Detect which cell encompasses the target text, then output its [X, Y] center coordinate. 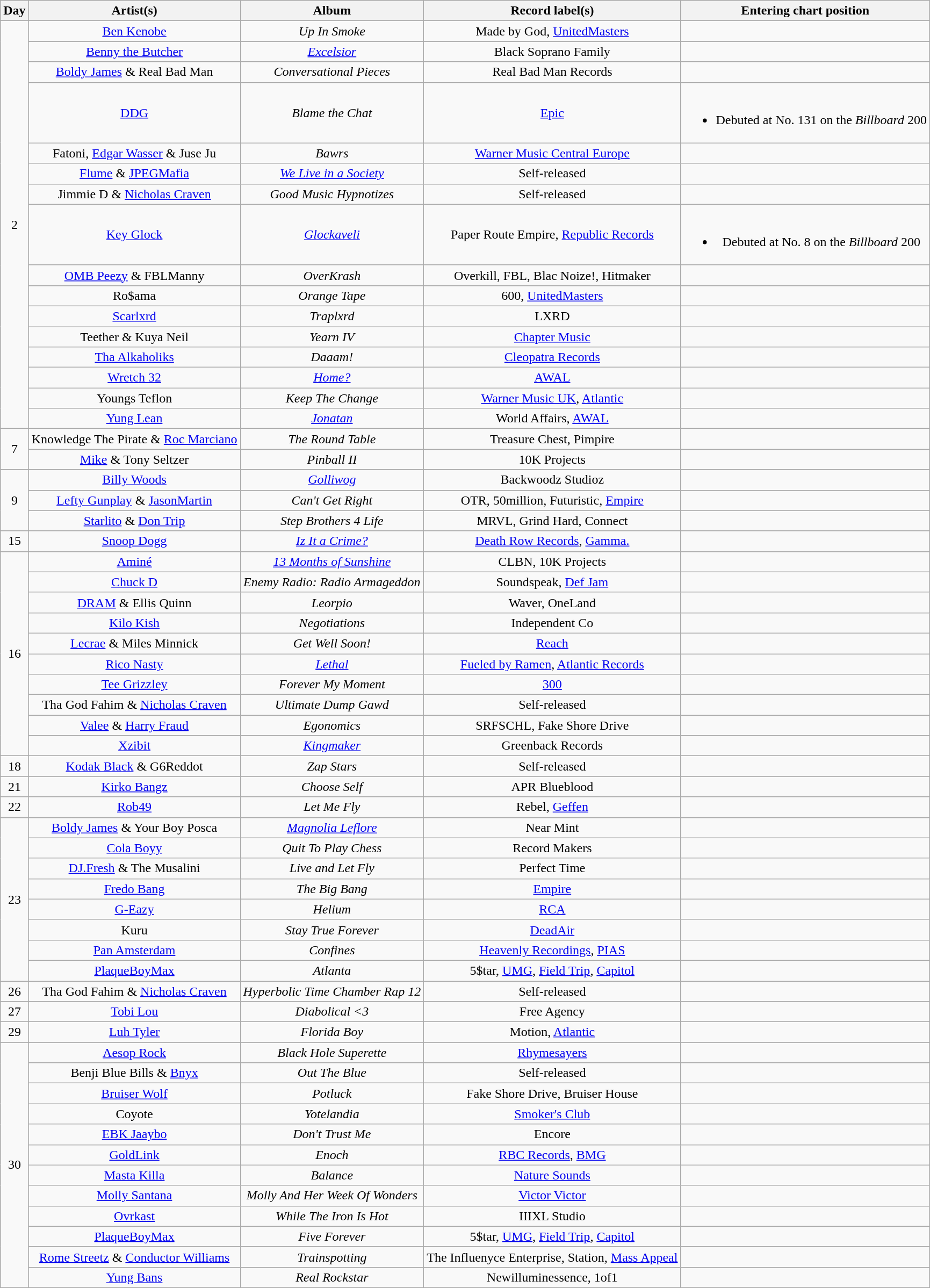
10K Projects [552, 459]
Fake Shore Drive, Bruiser House [552, 1093]
Kirko Bangz [134, 787]
Kilo Kish [134, 623]
Zap Stars [332, 766]
Wretch 32 [134, 378]
Knowledge The Pirate & Roc Marciano [134, 439]
Flume & JPEGMafia [134, 174]
DRAM & Ellis Quinn [134, 602]
Keep The Change [332, 398]
Let Me Fly [332, 807]
Scarlxrd [134, 316]
Molly Santana [134, 1196]
15 [15, 541]
Tobi Lou [134, 1012]
Lethal [332, 664]
Traplxrd [332, 316]
The Round Table [332, 439]
Reach [552, 643]
Out The Blue [332, 1073]
World Affairs, AWAL [552, 419]
Debuted at No. 8 on the Billboard 200 [805, 234]
23 [15, 899]
Billy Woods [134, 480]
Iz It a Crime? [332, 541]
Diabolical <3 [332, 1012]
27 [15, 1012]
Youngs Teflon [134, 398]
Backwoodz Studioz [552, 480]
MRVL, Grind Hard, Connect [552, 521]
Confines [332, 950]
Day [15, 11]
Treasure Chest, Pimpire [552, 439]
Real Rockstar [332, 1277]
Home? [332, 378]
Fueled by Ramen, Atlantic Records [552, 664]
Encore [552, 1134]
Valee & Harry Fraud [134, 725]
Entering chart position [805, 11]
Florida Boy [332, 1032]
Soundspeak, Def Jam [552, 582]
Yung Lean [134, 419]
Boldy James & Real Bad Man [134, 72]
Real Bad Man Records [552, 72]
Snoop Dogg [134, 541]
26 [15, 991]
OverKrash [332, 275]
Mike & Tony Seltzer [134, 459]
Greenback Records [552, 746]
29 [15, 1032]
SRFSCHL, Fake Shore Drive [552, 725]
APR Blueblood [552, 787]
16 [15, 653]
Teether & Kuya Neil [134, 337]
Conversational Pieces [332, 72]
Helium [332, 909]
Chuck D [134, 582]
Free Agency [552, 1012]
Lefty Gunplay & JasonMartin [134, 500]
LXRD [552, 316]
Orange Tape [332, 296]
DeadAir [552, 930]
Potluck [332, 1093]
We Live in a Society [332, 174]
OTR, 50million, Futuristic, Empire [552, 500]
Perfect Time [552, 868]
Enoch [332, 1155]
Key Glock [134, 234]
Blame the Chat [332, 113]
Five Forever [332, 1236]
Record Makers [552, 848]
Victor Victor [552, 1196]
Balance [332, 1175]
Tha Alkaholiks [134, 357]
Ben Kenobe [134, 31]
30 [15, 1165]
Yotelandia [332, 1114]
Epic [552, 113]
Yearn IV [332, 337]
Up In Smoke [332, 31]
Fatoni, Edgar Wasser & Juse Ju [134, 153]
Ultimate Dump Gawd [332, 705]
Heavenly Recordings, PIAS [552, 950]
Trainspotting [332, 1257]
Leorpio [332, 602]
DDG [134, 113]
Kodak Black & G6Reddot [134, 766]
Lecrae & Miles Minnick [134, 643]
22 [15, 807]
Waver, OneLand [552, 602]
Aminé [134, 562]
Rome Streetz & Conductor Williams [134, 1257]
300 [552, 685]
Cleopatra Records [552, 357]
Glockaveli [332, 234]
Kingmaker [332, 746]
Hyperbolic Time Chamber Rap 12 [332, 991]
Warner Music Central Europe [552, 153]
Independent Co [552, 623]
Live and Let Fly [332, 868]
Starlito & Don Trip [134, 521]
Empire [552, 889]
IIIXL Studio [552, 1216]
Rob49 [134, 807]
Pinball II [332, 459]
Enemy Radio: Radio Armageddon [332, 582]
Excelsior [332, 52]
The Influenyce Enterprise, Station, Mass Appeal [552, 1257]
Xzibit [134, 746]
Ovrkast [134, 1216]
Benji Blue Bills & Bnyx [134, 1073]
Bruiser Wolf [134, 1093]
Negotiations [332, 623]
GoldLink [134, 1155]
Fredo Bang [134, 889]
Jonatan [332, 419]
Bawrs [332, 153]
Chapter Music [552, 337]
RCA [552, 909]
Newilluminessence, 1of1 [552, 1277]
DJ.Fresh & The Musalini [134, 868]
Masta Killa [134, 1175]
Tee Grizzley [134, 685]
Get Well Soon! [332, 643]
Rhymesayers [552, 1053]
Cola Boyy [134, 848]
Aesop Rock [134, 1053]
Good Music Hypnotizes [332, 194]
Near Mint [552, 828]
Warner Music UK, Atlantic [552, 398]
Don't Trust Me [332, 1134]
Kuru [134, 930]
Overkill, FBL, Blac Noize!, Hitmaker [552, 275]
Rebel, Geffen [552, 807]
AWAL [552, 378]
Jimmie D & Nicholas Craven [134, 194]
Black Soprano Family [552, 52]
Ro$ama [134, 296]
RBC Records, BMG [552, 1155]
Paper Route Empire, Republic Records [552, 234]
13 Months of Sunshine [332, 562]
Smoker's Club [552, 1114]
Artist(s) [134, 11]
Death Row Records, Gamma. [552, 541]
600, UnitedMasters [552, 296]
Egonomics [332, 725]
While The Iron Is Hot [332, 1216]
Motion, Atlantic [552, 1032]
CLBN, 10K Projects [552, 562]
7 [15, 449]
OMB Peezy & FBLManny [134, 275]
Nature Sounds [552, 1175]
Can't Get Right [332, 500]
Stay True Forever [332, 930]
18 [15, 766]
Luh Tyler [134, 1032]
Quit To Play Chess [332, 848]
Benny the Butcher [134, 52]
21 [15, 787]
Coyote [134, 1114]
Molly And Her Week Of Wonders [332, 1196]
EBK Jaaybo [134, 1134]
Album [332, 11]
Made by God, UnitedMasters [552, 31]
Record label(s) [552, 11]
Boldy James & Your Boy Posca [134, 828]
Daaam! [332, 357]
Rico Nasty [134, 664]
Yung Bans [134, 1277]
Black Hole Superette [332, 1053]
Magnolia Leflore [332, 828]
Atlanta [332, 970]
Debuted at No. 131 on the Billboard 200 [805, 113]
Golliwog [332, 480]
G-Eazy [134, 909]
Pan Amsterdam [134, 950]
Choose Self [332, 787]
Step Brothers 4 Life [332, 521]
2 [15, 225]
Forever My Moment [332, 685]
9 [15, 500]
The Big Bang [332, 889]
